From the cell containing the given text, extract its center point as [x, y] coordinate. 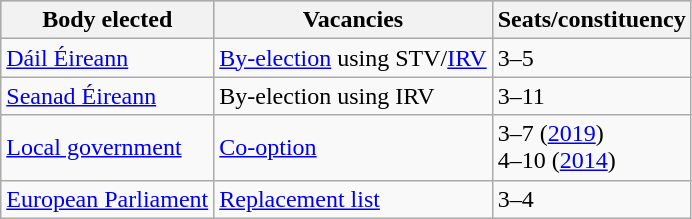
Seats/constituency [592, 20]
By-election using IRV [353, 96]
Replacement list [353, 199]
Seanad Éireann [108, 96]
By-election using STV/IRV [353, 58]
Vacancies [353, 20]
3–5 [592, 58]
Dáil Éireann [108, 58]
Body elected [108, 20]
Local government [108, 148]
3–7 (2019)4–10 (2014) [592, 148]
Co-option [353, 148]
3–11 [592, 96]
3–4 [592, 199]
European Parliament [108, 199]
